Capture the cell that displays the provided text and extract its [x, y] central coordinate. 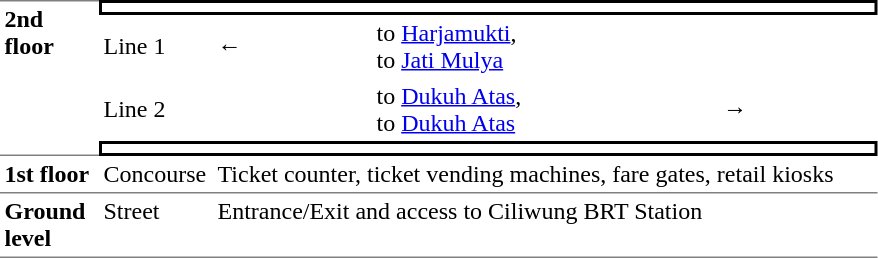
to Harjamukti, to Jati Mulya [545, 46]
Line 2 [156, 110]
Ticket counter, ticket vending machines, fare gates, retail kiosks [545, 175]
Street [156, 226]
Ground level [50, 226]
Line 1 [156, 46]
→ [798, 110]
1st floor [50, 175]
Concourse [156, 175]
← [292, 46]
to Dukuh Atas, to Dukuh Atas [545, 110]
Entrance/Exit and access to Ciliwung BRT Station [545, 226]
2nd floor [50, 78]
